Output the (X, Y) coordinate of the center of the cell containing the given text.  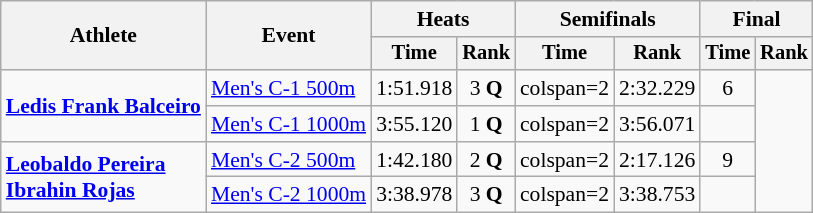
Final (756, 19)
1:42.180 (414, 160)
Semifinals (608, 19)
9 (728, 160)
Leobaldo Pereira Ibrahin Rojas (104, 178)
3:55.120 (414, 124)
2:17.126 (657, 160)
Men's C-1 500m (288, 88)
Ledis Frank Balceiro (104, 106)
Athlete (104, 36)
6 (728, 88)
3:38.978 (414, 195)
Event (288, 36)
Men's C-1 1000m (288, 124)
Men's C-2 1000m (288, 195)
1 Q (486, 124)
2 Q (486, 160)
2:32.229 (657, 88)
3:56.071 (657, 124)
Men's C-2 500m (288, 160)
3:38.753 (657, 195)
Heats (443, 19)
1:51.918 (414, 88)
